Extract the [x, y] coordinate from the center of the cell holding the provided text.  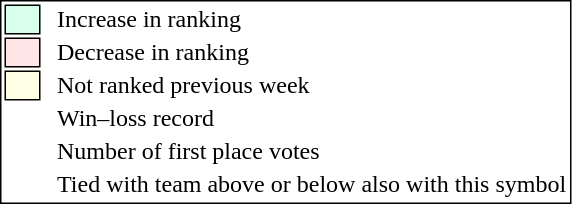
Decrease in ranking [312, 53]
Not ranked previous week [312, 85]
Tied with team above or below also with this symbol [312, 185]
Win–loss record [312, 119]
Increase in ranking [312, 19]
Number of first place votes [312, 151]
